Extract the (X, Y) coordinate from the center of the cell holding the provided text.  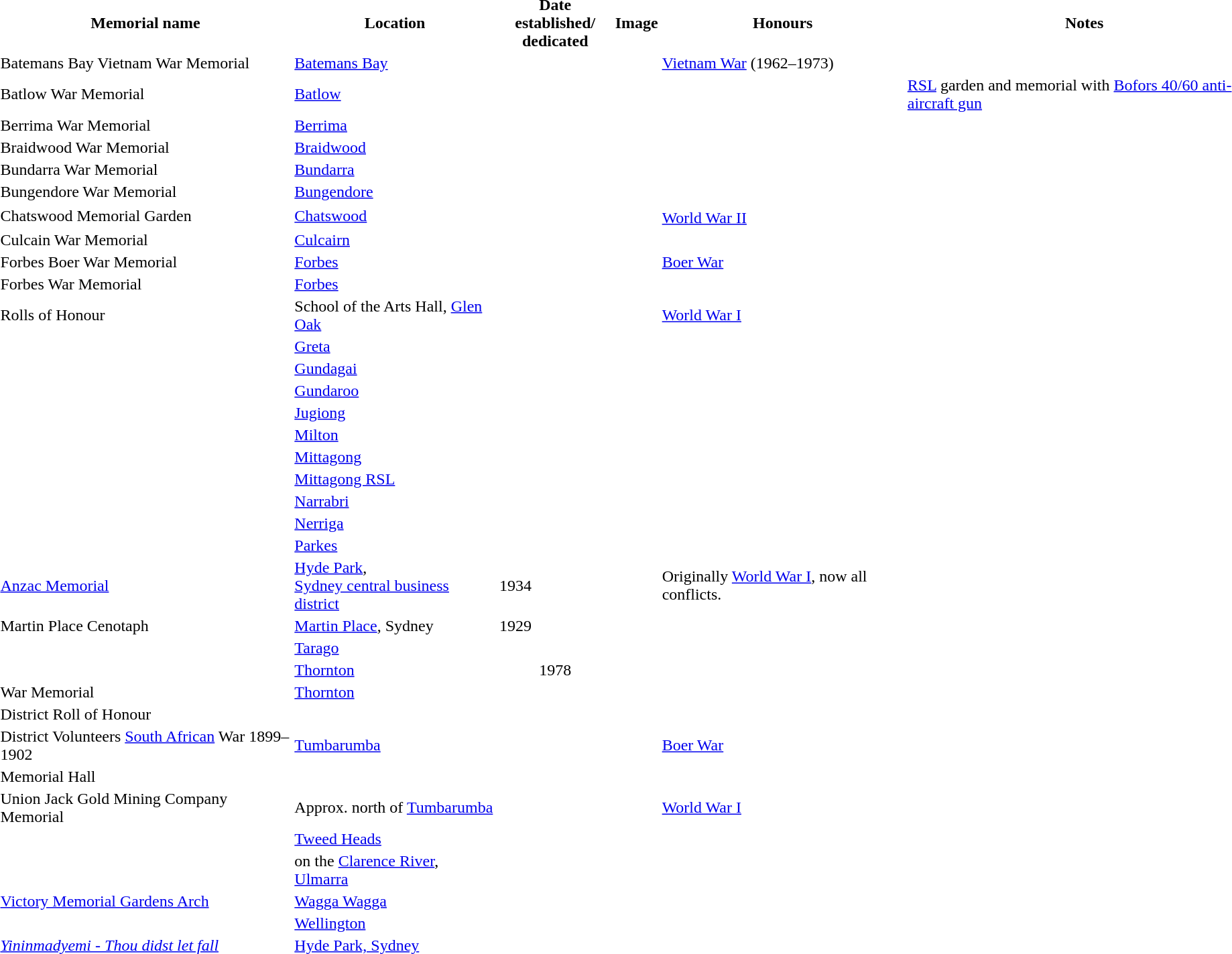
Berrima (395, 125)
Tweed Heads (395, 839)
Culcairn (395, 240)
Hyde Park,Sydney central business district (395, 586)
Tumbarumba (395, 745)
Bundarra (395, 169)
Mittagong (395, 457)
Approx. north of Tumbarumba (395, 808)
School of the Arts Hall, Glen Oak (395, 315)
Chatswood (395, 216)
Milton (395, 435)
Parkes (395, 545)
Batlow (395, 94)
Tarago (395, 648)
Braidwood (395, 147)
1978 (555, 670)
1929 (555, 626)
Jugiong (395, 413)
Batemans Bay (395, 63)
Vietnam War (1962–1973) (783, 63)
Greta (395, 346)
Wagga Wagga (395, 901)
Originally World War I, now all conflicts. (783, 586)
World War II (783, 218)
Gundagai (395, 368)
Nerriga (395, 523)
Wellington (395, 923)
Martin Place, Sydney (395, 626)
Narrabri (395, 501)
Bungendore (395, 192)
1934 (555, 586)
Mittagong RSL (395, 479)
Gundaroo (395, 391)
on the Clarence River, Ulmarra (395, 870)
